Locate the cell with the specified text and output its [x, y] center coordinate. 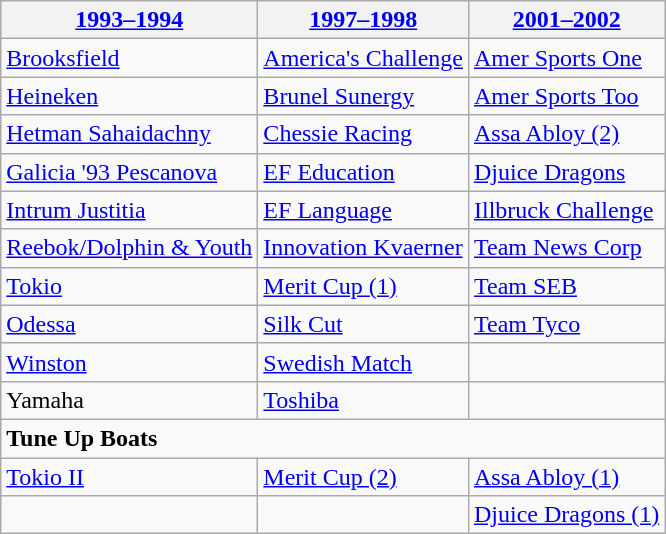
Intrum Justitia [130, 210]
1993–1994 [130, 20]
EF Education [364, 172]
Galicia '93 Pescanova [130, 172]
Winston [130, 362]
Brooksfield [130, 58]
Tokio II [130, 477]
Illbruck Challenge [566, 210]
Hetman Sahaidachny [130, 134]
Brunel Sunergy [364, 96]
Swedish Match [364, 362]
Team News Corp [566, 248]
Heineken [130, 96]
Djuice Dragons [566, 172]
Tune Up Boats [333, 438]
Chessie Racing [364, 134]
EF Language [364, 210]
Reebok/Dolphin & Youth [130, 248]
Yamaha [130, 400]
Amer Sports One [566, 58]
Assa Abloy (2) [566, 134]
Djuice Dragons (1) [566, 515]
Innovation Kvaerner [364, 248]
Tokio [130, 286]
Assa Abloy (1) [566, 477]
Merit Cup (2) [364, 477]
Team Tyco [566, 324]
Team SEB [566, 286]
Silk Cut [364, 324]
America's Challenge [364, 58]
Merit Cup (1) [364, 286]
1997–1998 [364, 20]
Amer Sports Too [566, 96]
2001–2002 [566, 20]
Toshiba [364, 400]
Odessa [130, 324]
